Return the [X, Y] coordinate for the center point of the cell that contains the specified text.  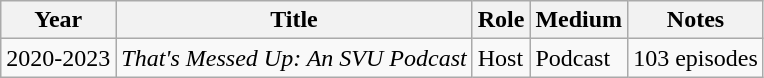
Year [58, 20]
103 episodes [696, 58]
Notes [696, 20]
That's Messed Up: An SVU Podcast [294, 58]
Medium [579, 20]
Host [501, 58]
Podcast [579, 58]
Title [294, 20]
2020-2023 [58, 58]
Role [501, 20]
